Detect which cell encompasses the target text, then output its [X, Y] center coordinate. 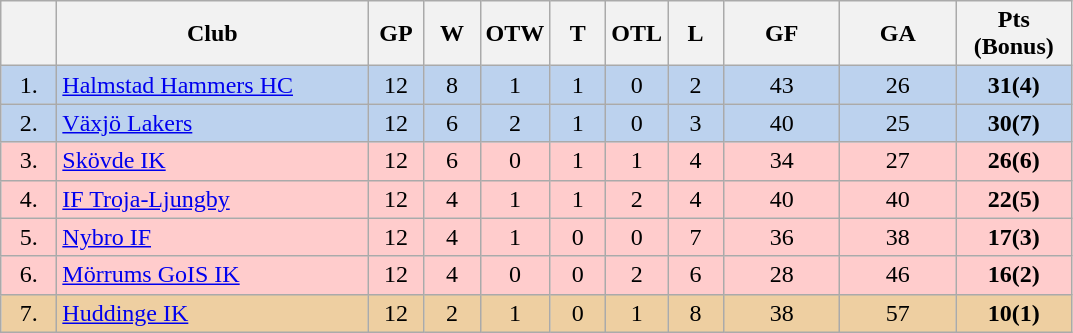
Skövde IK [212, 161]
7 [696, 237]
6. [29, 275]
OTL [637, 34]
57 [898, 313]
43 [782, 85]
16(2) [1014, 275]
26(6) [1014, 161]
OTW [515, 34]
10(1) [1014, 313]
Halmstad Hammers HC [212, 85]
Pts (Bonus) [1014, 34]
IF Troja-Ljungby [212, 199]
Club [212, 34]
31(4) [1014, 85]
W [452, 34]
5. [29, 237]
4. [29, 199]
GA [898, 34]
Huddinge IK [212, 313]
GF [782, 34]
1. [29, 85]
34 [782, 161]
27 [898, 161]
36 [782, 237]
22(5) [1014, 199]
17(3) [1014, 237]
7. [29, 313]
Växjö Lakers [212, 123]
46 [898, 275]
T [578, 34]
25 [898, 123]
Nybro IF [212, 237]
3 [696, 123]
GP [396, 34]
3. [29, 161]
26 [898, 85]
L [696, 34]
28 [782, 275]
Mörrums GoIS IK [212, 275]
30(7) [1014, 123]
2. [29, 123]
